Locate the cell with the specified text and output its [X, Y] center coordinate. 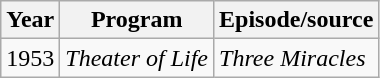
Three Miracles [296, 58]
Theater of Life [137, 58]
Episode/source [296, 20]
Year [30, 20]
1953 [30, 58]
Program [137, 20]
